Capture the cell that displays the provided text and extract its (x, y) central coordinate. 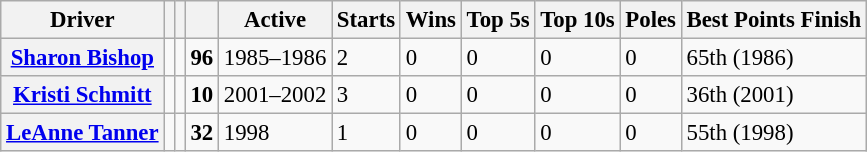
3 (366, 95)
55th (1998) (774, 133)
2001–2002 (274, 95)
Wins (430, 20)
Best Points Finish (774, 20)
Active (274, 20)
LeAnne Tanner (82, 133)
65th (1986) (774, 58)
Kristi Schmitt (82, 95)
1 (366, 133)
10 (202, 95)
Starts (366, 20)
2 (366, 58)
1985–1986 (274, 58)
96 (202, 58)
Sharon Bishop (82, 58)
36th (2001) (774, 95)
1998 (274, 133)
Poles (650, 20)
Top 10s (578, 20)
Driver (82, 20)
Top 5s (498, 20)
32 (202, 133)
